Find where the given text appears and provide that cell's center as (X, Y) coordinate. 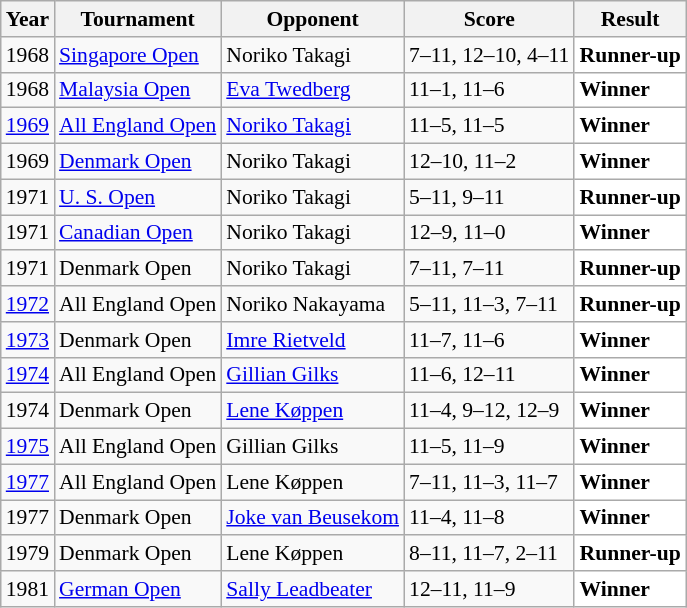
Tournament (138, 19)
8–11, 11–7, 2–11 (489, 554)
Joke van Beusekom (312, 518)
11–1, 11–6 (489, 90)
Canadian Open (138, 233)
Eva Twedberg (312, 90)
1975 (28, 447)
12–11, 11–9 (489, 589)
11–7, 11–6 (489, 340)
7–11, 7–11 (489, 269)
1979 (28, 554)
11–5, 11–5 (489, 126)
11–6, 12–11 (489, 375)
German Open (138, 589)
1981 (28, 589)
Sally Leadbeater (312, 589)
11–4, 9–12, 12–9 (489, 411)
12–9, 11–0 (489, 233)
11–4, 11–8 (489, 518)
Result (630, 19)
5–11, 11–3, 7–11 (489, 304)
1973 (28, 340)
Opponent (312, 19)
1972 (28, 304)
Malaysia Open (138, 90)
7–11, 11–3, 11–7 (489, 482)
12–10, 11–2 (489, 162)
U. S. Open (138, 197)
5–11, 9–11 (489, 197)
Imre Rietveld (312, 340)
Noriko Nakayama (312, 304)
Score (489, 19)
7–11, 12–10, 4–11 (489, 55)
Singapore Open (138, 55)
Year (28, 19)
11–5, 11–9 (489, 447)
